Search for the cell housing the specified text and yield its (x, y) center coordinate. 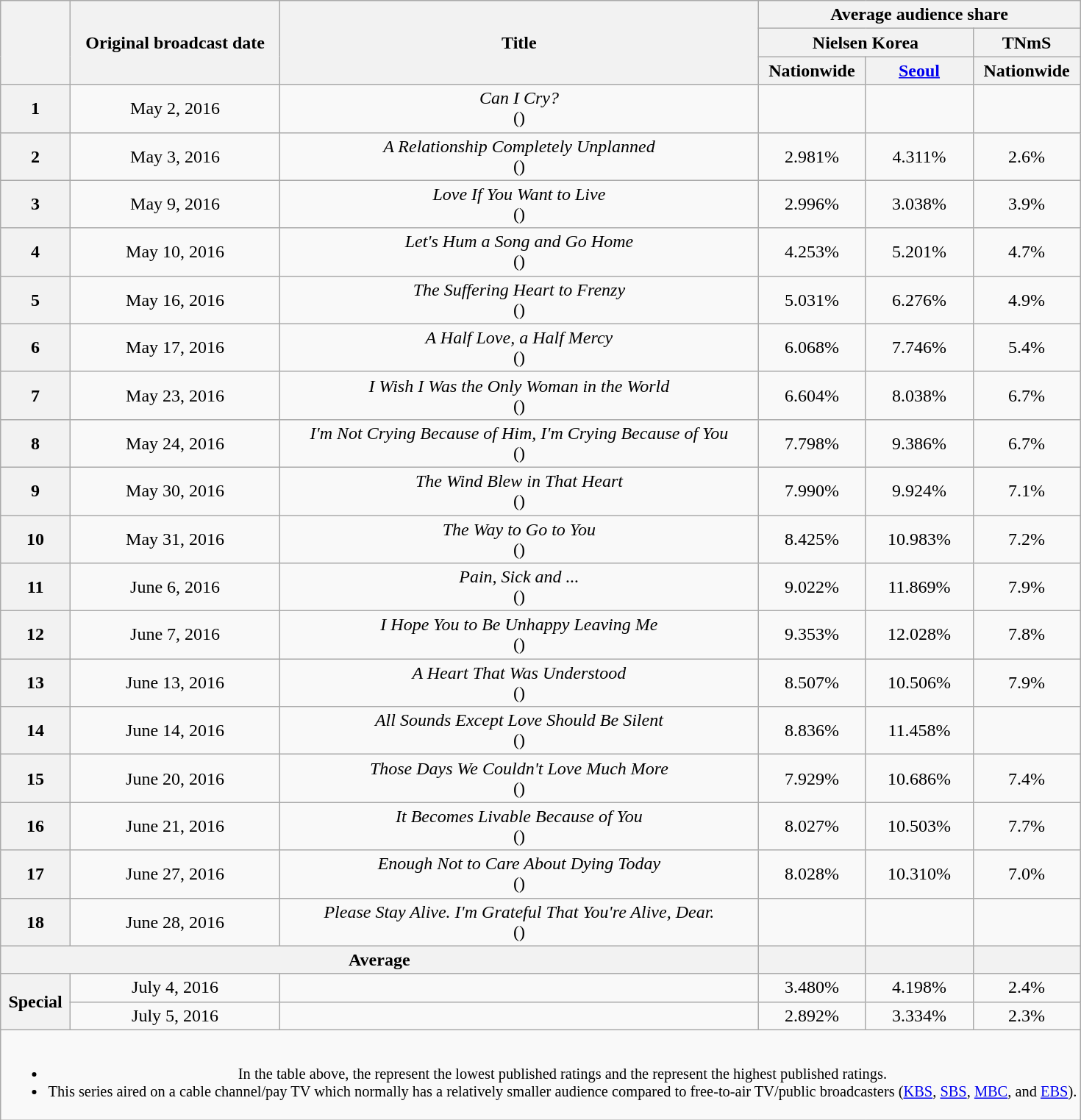
6.276% (919, 300)
May 9, 2016 (175, 204)
Enough Not to Care About Dying Today() (519, 874)
Average audience share (919, 15)
5.201% (919, 252)
8.028% (812, 874)
7.798% (812, 443)
Those Days We Couldn't Love Much More() (519, 778)
It Becomes Livable Because of You() (519, 827)
9.924% (919, 491)
7.7% (1027, 827)
Title (519, 43)
May 3, 2016 (175, 156)
7.1% (1027, 491)
A Heart That Was Understood() (519, 682)
13 (35, 682)
10.503% (919, 827)
2.6% (1027, 156)
4.311% (919, 156)
1 (35, 109)
16 (35, 827)
7.929% (812, 778)
17 (35, 874)
18 (35, 922)
8.027% (812, 827)
3.334% (919, 1016)
May 24, 2016 (175, 443)
I'm Not Crying Because of Him, I'm Crying Because of You() (519, 443)
7.4% (1027, 778)
May 23, 2016 (175, 396)
11.869% (919, 587)
3.9% (1027, 204)
3.480% (812, 988)
3.038% (919, 204)
10.506% (919, 682)
12 (35, 635)
7.990% (812, 491)
June 20, 2016 (175, 778)
Original broadcast date (175, 43)
9.386% (919, 443)
9.022% (812, 587)
7 (35, 396)
9 (35, 491)
July 4, 2016 (175, 988)
Please Stay Alive. I'm Grateful That You're Alive, Dear.() (519, 922)
4.9% (1027, 300)
12.028% (919, 635)
June 13, 2016 (175, 682)
June 7, 2016 (175, 635)
I Hope You to Be Unhappy Leaving Me() (519, 635)
Love If You Want to Live() (519, 204)
May 16, 2016 (175, 300)
5.4% (1027, 347)
May 30, 2016 (175, 491)
7.8% (1027, 635)
A Relationship Completely Unplanned() (519, 156)
June 6, 2016 (175, 587)
2 (35, 156)
10.686% (919, 778)
5 (35, 300)
5.031% (812, 300)
June 14, 2016 (175, 731)
2.892% (812, 1016)
July 5, 2016 (175, 1016)
All Sounds Except Love Should Be Silent() (519, 731)
14 (35, 731)
6.068% (812, 347)
10.310% (919, 874)
Seoul (919, 71)
2.996% (812, 204)
6.604% (812, 396)
Average (379, 960)
8.836% (812, 731)
Can I Cry?() (519, 109)
11 (35, 587)
TNmS (1027, 43)
11.458% (919, 731)
10.983% (919, 538)
May 17, 2016 (175, 347)
15 (35, 778)
2.4% (1027, 988)
June 28, 2016 (175, 922)
Pain, Sick and ...() (519, 587)
June 27, 2016 (175, 874)
7.0% (1027, 874)
8.425% (812, 538)
2.981% (812, 156)
Special (35, 1002)
May 2, 2016 (175, 109)
4.253% (812, 252)
The Suffering Heart to Frenzy() (519, 300)
May 10, 2016 (175, 252)
Nielsen Korea (866, 43)
9.353% (812, 635)
7.2% (1027, 538)
8.507% (812, 682)
6 (35, 347)
7.746% (919, 347)
2.3% (1027, 1016)
10 (35, 538)
I Wish I Was the Only Woman in the World() (519, 396)
3 (35, 204)
The Way to Go to You() (519, 538)
May 31, 2016 (175, 538)
4.7% (1027, 252)
8 (35, 443)
The Wind Blew in That Heart() (519, 491)
8.038% (919, 396)
4.198% (919, 988)
4 (35, 252)
Let's Hum a Song and Go Home() (519, 252)
June 21, 2016 (175, 827)
A Half Love, a Half Mercy() (519, 347)
